Provide the [x, y] coordinate of the cell's center where the given text is located.  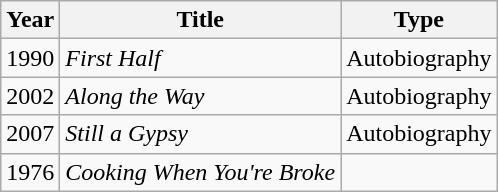
Year [30, 20]
2002 [30, 96]
Type [419, 20]
2007 [30, 134]
Along the Way [200, 96]
Cooking When You're Broke [200, 172]
1990 [30, 58]
First Half [200, 58]
Title [200, 20]
1976 [30, 172]
Still a Gypsy [200, 134]
